Provide the (x, y) coordinate of the cell's center where the given text is located.  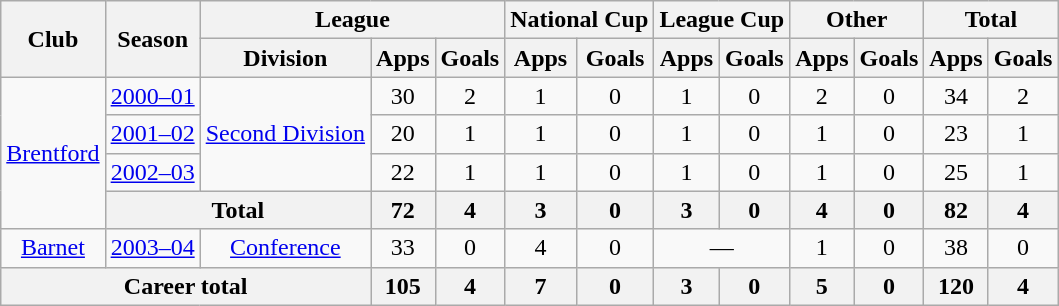
Season (152, 39)
League (352, 20)
38 (956, 248)
22 (403, 172)
2000–01 (152, 96)
7 (541, 286)
Other (857, 20)
Brentford (53, 153)
— (722, 248)
82 (956, 210)
23 (956, 134)
25 (956, 172)
20 (403, 134)
Division (285, 58)
34 (956, 96)
Barnet (53, 248)
105 (403, 286)
Club (53, 39)
2002–03 (152, 172)
Career total (186, 286)
Second Division (285, 134)
120 (956, 286)
National Cup (580, 20)
5 (822, 286)
2001–02 (152, 134)
33 (403, 248)
Conference (285, 248)
30 (403, 96)
72 (403, 210)
2003–04 (152, 248)
League Cup (722, 20)
